Pinpoint the cell where the given text exists, returning its [X, Y] midpoint coordinate. 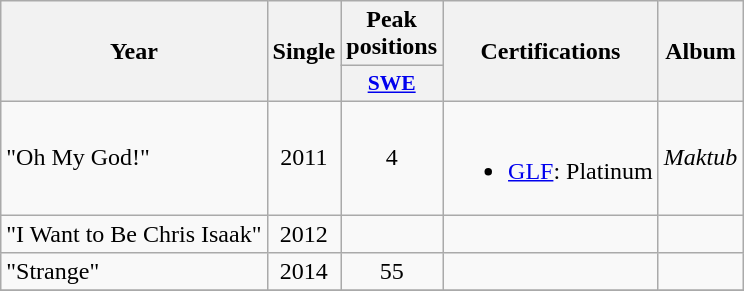
Certifications [551, 52]
SWE [392, 84]
Album [700, 52]
Single [304, 52]
2012 [304, 233]
"Strange" [134, 272]
2011 [304, 158]
4 [392, 158]
Year [134, 52]
"Oh My God!" [134, 158]
GLF: Platinum [551, 158]
Peak positions [392, 34]
Maktub [700, 158]
"I Want to Be Chris Isaak" [134, 233]
55 [392, 272]
2014 [304, 272]
